Pinpoint the cell where the given text exists, returning its [X, Y] midpoint coordinate. 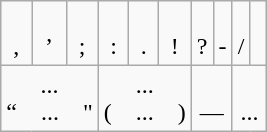
— [212, 98]
. [144, 34]
: [114, 34]
; [82, 34]
... “ ... " [50, 98]
? [202, 34]
... ( ... ) [144, 98]
... [250, 98]
/ [241, 34]
! [174, 34]
’ [49, 34]
, [16, 34]
- [222, 34]
